Output the (X, Y) coordinate of the center of the cell containing the given text.  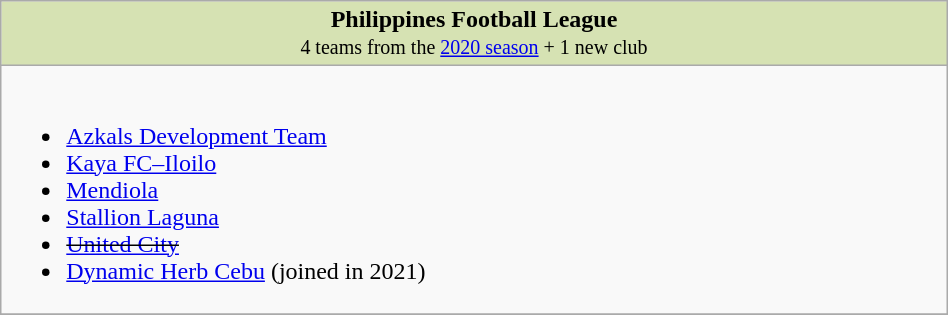
Azkals Development TeamKaya FC–IloiloMendiolaStallion LagunaUnited CityDynamic Herb Cebu (joined in 2021) (474, 190)
Philippines Football League4 teams from the 2020 season + 1 new club (474, 34)
